Scan for the cell matching the given text and deliver its [X, Y] coordinate at center. 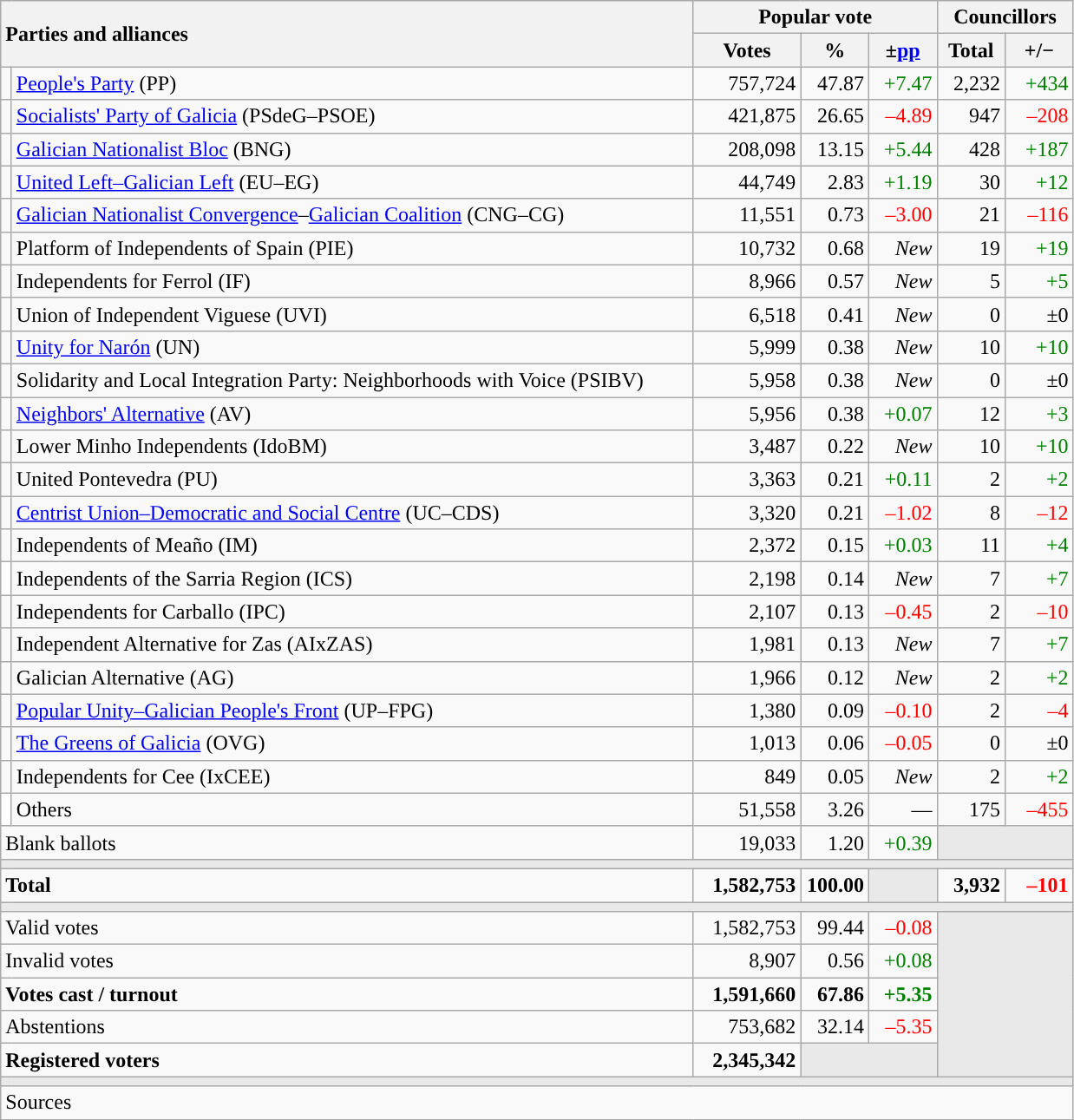
Galician Nationalist Convergence–Galician Coalition (CNG–CG) [352, 215]
Socialists' Party of Galicia (PSdeG–PSOE) [352, 116]
8,907 [747, 961]
0.22 [835, 447]
Sources [537, 1103]
–116 [1039, 215]
Independents for Ferrol (IF) [352, 281]
1.20 [835, 842]
The Greens of Galicia (OVG) [352, 743]
19 [972, 248]
32.14 [835, 1027]
Registered voters [347, 1060]
44,749 [747, 182]
51,558 [747, 809]
+187 [1039, 149]
People's Party (PP) [352, 83]
–0.08 [902, 928]
+4 [1039, 546]
+12 [1039, 182]
19,033 [747, 842]
1,981 [747, 645]
+19 [1039, 248]
Independent Alternative for Zas (AIxZAS) [352, 645]
Independents of the Sarria Region (ICS) [352, 579]
–208 [1039, 116]
1,013 [747, 743]
Invalid votes [347, 961]
Centrist Union–Democratic and Social Centre (UC–CDS) [352, 513]
+7.47 [902, 83]
12 [972, 414]
1,591,660 [747, 994]
Parties and alliances [347, 34]
–0.10 [902, 711]
753,682 [747, 1027]
Galician Nationalist Bloc (BNG) [352, 149]
0.57 [835, 281]
3,932 [972, 885]
+0.07 [902, 414]
0.05 [835, 776]
175 [972, 809]
67.86 [835, 994]
Popular Unity–Galician People's Front (UP–FPG) [352, 711]
Votes cast / turnout [347, 994]
Blank ballots [347, 842]
2.83 [835, 182]
Independents for Cee (IxCEE) [352, 776]
11,551 [747, 215]
Independents of Meaño (IM) [352, 546]
5 [972, 281]
2,107 [747, 612]
13.15 [835, 149]
–4.89 [902, 116]
Popular vote [815, 17]
+0.39 [902, 842]
Abstentions [347, 1027]
+1.19 [902, 182]
11 [972, 546]
0.06 [835, 743]
8 [972, 513]
5,958 [747, 380]
2,372 [747, 546]
5,999 [747, 347]
–3.00 [902, 215]
1,966 [747, 678]
United Pontevedra (PU) [352, 480]
208,098 [747, 149]
–101 [1039, 885]
3,363 [747, 480]
30 [972, 182]
2,232 [972, 83]
849 [747, 776]
947 [972, 116]
8,966 [747, 281]
0.14 [835, 579]
+434 [1039, 83]
421,875 [747, 116]
Votes [747, 50]
0.73 [835, 215]
+5.44 [902, 149]
+5 [1039, 281]
100.00 [835, 885]
–1.02 [902, 513]
2,198 [747, 579]
+0.03 [902, 546]
6,518 [747, 314]
±pp [902, 50]
Solidarity and Local Integration Party: Neighborhoods with Voice (PSIBV) [352, 380]
47.87 [835, 83]
Lower Minho Independents (IdoBM) [352, 447]
+/− [1039, 50]
99.44 [835, 928]
Independents for Carballo (IPC) [352, 612]
–455 [1039, 809]
21 [972, 215]
% [835, 50]
–12 [1039, 513]
Union of Independent Viguese (UVI) [352, 314]
Councillors [1005, 17]
–0.45 [902, 612]
5,956 [747, 414]
Neighbors' Alternative (AV) [352, 414]
0.41 [835, 314]
Others [352, 809]
757,724 [747, 83]
2,345,342 [747, 1060]
–5.35 [902, 1027]
0.56 [835, 961]
428 [972, 149]
–0.05 [902, 743]
— [902, 809]
0.15 [835, 546]
3,320 [747, 513]
Platform of Independents of Spain (PIE) [352, 248]
3.26 [835, 809]
0.68 [835, 248]
–4 [1039, 711]
+0.11 [902, 480]
1,380 [747, 711]
0.09 [835, 711]
+3 [1039, 414]
Valid votes [347, 928]
+0.08 [902, 961]
+5.35 [902, 994]
26.65 [835, 116]
Unity for Narón (UN) [352, 347]
0.12 [835, 678]
–10 [1039, 612]
Galician Alternative (AG) [352, 678]
United Left–Galician Left (EU–EG) [352, 182]
10,732 [747, 248]
3,487 [747, 447]
